For the text-containing cell, return its midpoint in (X, Y) coordinate format. 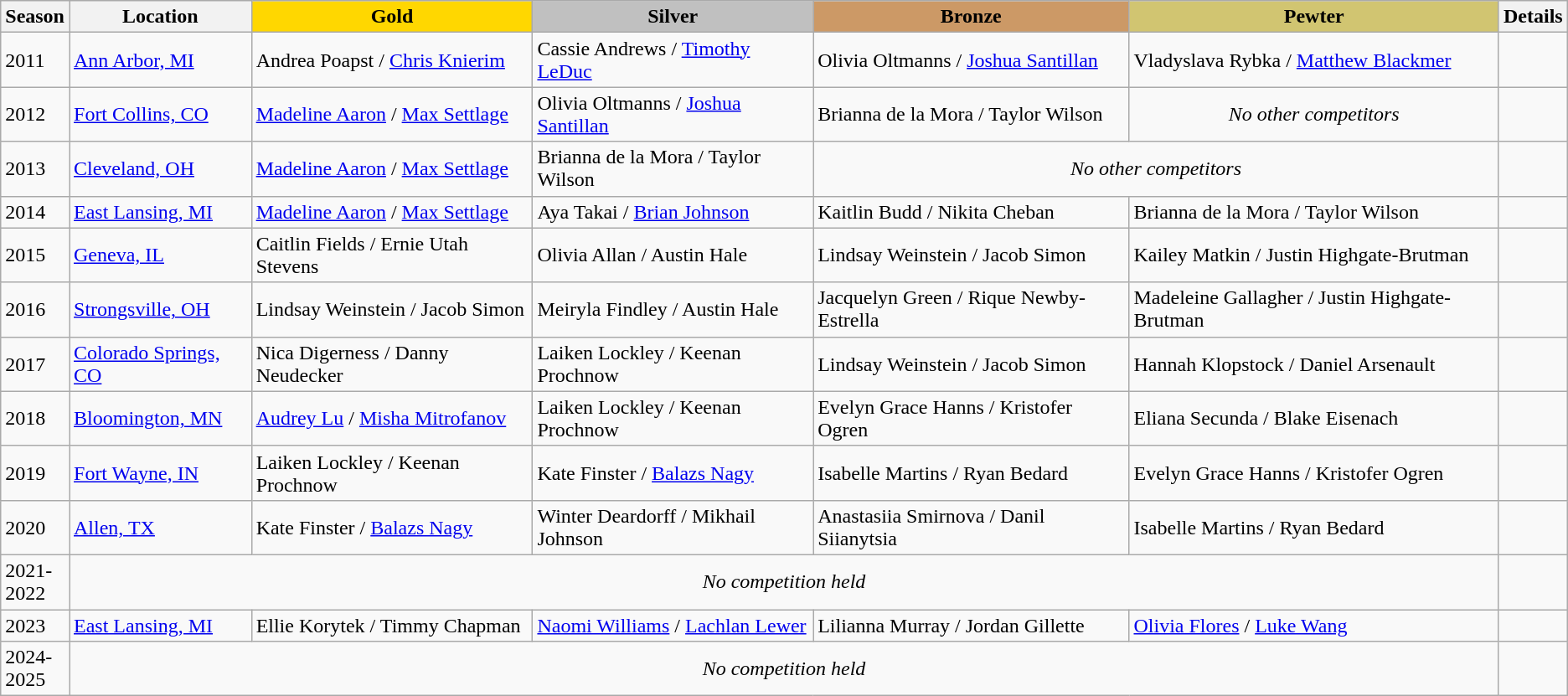
Aya Takai / Brian Johnson (673, 212)
2012 (35, 114)
Caitlin Fields / Ernie Utah Stevens (392, 255)
Kaitlin Budd / Nikita Cheban (972, 212)
Kailey Matkin / Justin Highgate-Brutman (1314, 255)
2015 (35, 255)
2016 (35, 310)
Colorado Springs, CO (160, 363)
Season (35, 17)
Vladyslava Rybka / Matthew Blackmer (1314, 60)
Lilianna Murray / Jordan Gillette (972, 626)
Audrey Lu / Misha Mitrofanov (392, 419)
2023 (35, 626)
Ellie Korytek / Timmy Chapman (392, 626)
Bronze (972, 17)
Olivia Allan / Austin Hale (673, 255)
2014 (35, 212)
Allen, TX (160, 528)
Naomi Williams / Lachlan Lewer (673, 626)
2013 (35, 169)
Andrea Poapst / Chris Knierim (392, 60)
2019 (35, 472)
2018 (35, 419)
Nica Digerness / Danny Neudecker (392, 363)
Olivia Flores / Luke Wang (1314, 626)
Hannah Klopstock / Daniel Arsenault (1314, 363)
Winter Deardorff / Mikhail Johnson (673, 528)
Eliana Secunda / Blake Eisenach (1314, 419)
Anastasiia Smirnova / Danil Siianytsia (972, 528)
Bloomington, MN (160, 419)
Silver (673, 17)
Fort Collins, CO (160, 114)
Pewter (1314, 17)
2021- 2022 (35, 581)
Strongsville, OH (160, 310)
2011 (35, 60)
Cleveland, OH (160, 169)
Fort Wayne, IN (160, 472)
Gold (392, 17)
Jacquelyn Green / Rique Newby-Estrella (972, 310)
Cassie Andrews / Timothy LeDuc (673, 60)
2024- 2025 (35, 668)
Meiryla Findley / Austin Hale (673, 310)
Details (1533, 17)
2020 (35, 528)
Madeleine Gallagher / Justin Highgate-Brutman (1314, 310)
2017 (35, 363)
Location (160, 17)
Geneva, IL (160, 255)
Ann Arbor, MI (160, 60)
